For the text-containing cell, return its midpoint in [X, Y] coordinate format. 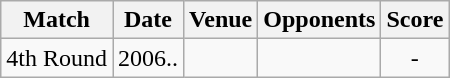
Opponents [320, 20]
- [415, 58]
Match [57, 20]
Date [148, 20]
4th Round [57, 58]
2006.. [148, 58]
Score [415, 20]
Venue [221, 20]
